Find where the given text appears and provide that cell's center as (X, Y) coordinate. 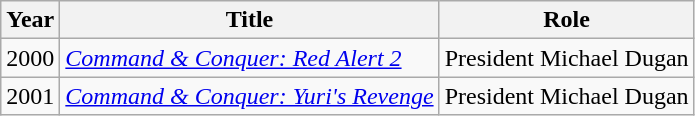
2001 (30, 96)
Command & Conquer: Red Alert 2 (250, 58)
2000 (30, 58)
Command & Conquer: Yuri's Revenge (250, 96)
Role (566, 20)
Title (250, 20)
Year (30, 20)
